Find where the given text appears and provide that cell's center as [x, y] coordinate. 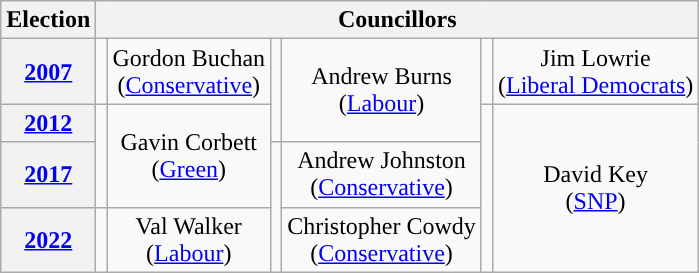
2022 [48, 240]
Andrew Johnston(Conservative) [382, 174]
Christopher Cowdy(Conservative) [382, 240]
Election [48, 20]
2017 [48, 174]
Gordon Buchan(Conservative) [189, 72]
Jim Lowrie(Liberal Democrats) [595, 72]
2012 [48, 123]
Councillors [398, 20]
Andrew Burns(Labour) [382, 90]
Gavin Corbett(Green) [189, 156]
Val Walker(Labour) [189, 240]
2007 [48, 72]
David Key(SNP) [595, 188]
